Determine the (x, y) coordinate at the center of the cell enclosing the given text.  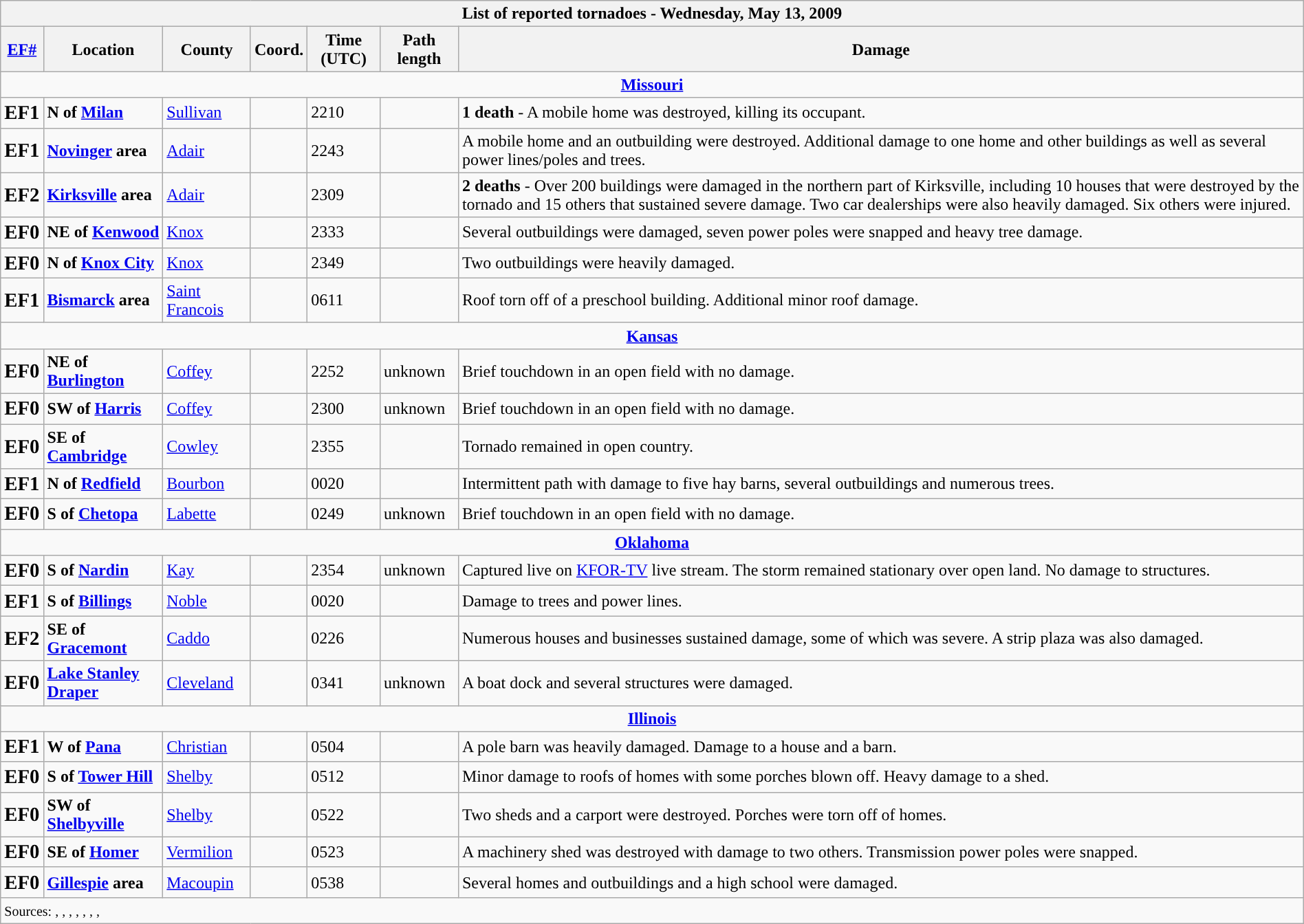
SE of Gracemont (103, 638)
2252 (344, 371)
0523 (344, 852)
Novinger area (103, 150)
S of Tower Hill (103, 777)
Bourbon (207, 484)
SE of Homer (103, 852)
S of Nardin (103, 571)
Intermittent path with damage to five hay barns, several outbuildings and numerous trees. (880, 484)
A boat dock and several structures were damaged. (880, 683)
Gillespie area (103, 882)
Illinois (652, 718)
Roof torn off of a preschool building. Additional minor roof damage. (880, 300)
Location (103, 49)
EF# (22, 49)
NE of Burlington (103, 371)
0538 (344, 882)
Numerous houses and businesses sustained damage, some of which was severe. A strip plaza was also damaged. (880, 638)
2210 (344, 113)
Path length (419, 49)
Sullivan (207, 113)
SW of Shelbyville (103, 814)
Coord. (279, 49)
Macoupin (207, 882)
2333 (344, 232)
0504 (344, 747)
S of Billings (103, 601)
2243 (344, 150)
List of reported tornadoes - Wednesday, May 13, 2009 (652, 14)
0341 (344, 683)
Damage to trees and power lines. (880, 601)
Time (UTC) (344, 49)
Several homes and outbuildings and a high school were damaged. (880, 882)
Kirksville area (103, 195)
SW of Harris (103, 408)
County (207, 49)
Labette (207, 514)
Oklahoma (652, 542)
2309 (344, 195)
0249 (344, 514)
Kansas (652, 335)
0512 (344, 777)
Missouri (652, 85)
0522 (344, 814)
NE of Kenwood (103, 232)
Noble (207, 601)
N of Knox City (103, 263)
W of Pana (103, 747)
2355 (344, 445)
Several outbuildings were damaged, seven power poles were snapped and heavy tree damage. (880, 232)
Two outbuildings were heavily damaged. (880, 263)
Captured live on KFOR-TV live stream. The storm remained stationary over open land. No damage to structures. (880, 571)
1 death - A mobile home was destroyed, killing its occupant. (880, 113)
A machinery shed was destroyed with damage to two others. Transmission power poles were snapped. (880, 852)
0226 (344, 638)
N of Redfield (103, 484)
Vermilion (207, 852)
Tornado remained in open country. (880, 445)
2349 (344, 263)
N of Milan (103, 113)
S of Chetopa (103, 514)
Christian (207, 747)
0611 (344, 300)
Cleveland (207, 683)
A pole barn was heavily damaged. Damage to a house and a barn. (880, 747)
Two sheds and a carport were destroyed. Porches were torn off of homes. (880, 814)
2300 (344, 408)
Caddo (207, 638)
A mobile home and an outbuilding were destroyed. Additional damage to one home and other buildings as well as several power lines/poles and trees. (880, 150)
Minor damage to roofs of homes with some porches blown off. Heavy damage to a shed. (880, 777)
Bismarck area (103, 300)
Lake Stanley Draper (103, 683)
Cowley (207, 445)
Damage (880, 49)
SE of Cambridge (103, 445)
Kay (207, 571)
Saint Francois (207, 300)
Sources: , , , , , , , (652, 910)
2354 (344, 571)
